For the text-containing cell, return its midpoint in (x, y) coordinate format. 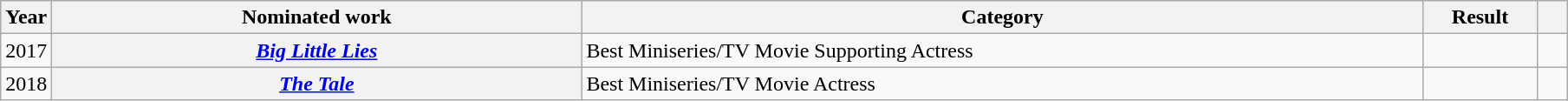
The Tale (317, 84)
Year (26, 17)
Nominated work (317, 17)
Result (1480, 17)
Best Miniseries/TV Movie Actress (1002, 84)
Best Miniseries/TV Movie Supporting Actress (1002, 50)
Category (1002, 17)
2018 (26, 84)
2017 (26, 50)
Big Little Lies (317, 50)
